For the text-containing cell, return its midpoint in (X, Y) coordinate format. 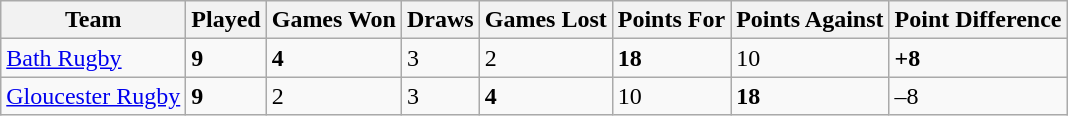
Point Difference (978, 20)
Games Lost (546, 20)
–8 (978, 96)
+8 (978, 58)
Played (226, 20)
Points For (671, 20)
Bath Rugby (94, 58)
Games Won (334, 20)
Gloucester Rugby (94, 96)
Points Against (810, 20)
Team (94, 20)
Draws (440, 20)
